Find where the given text appears and provide that cell's center as (x, y) coordinate. 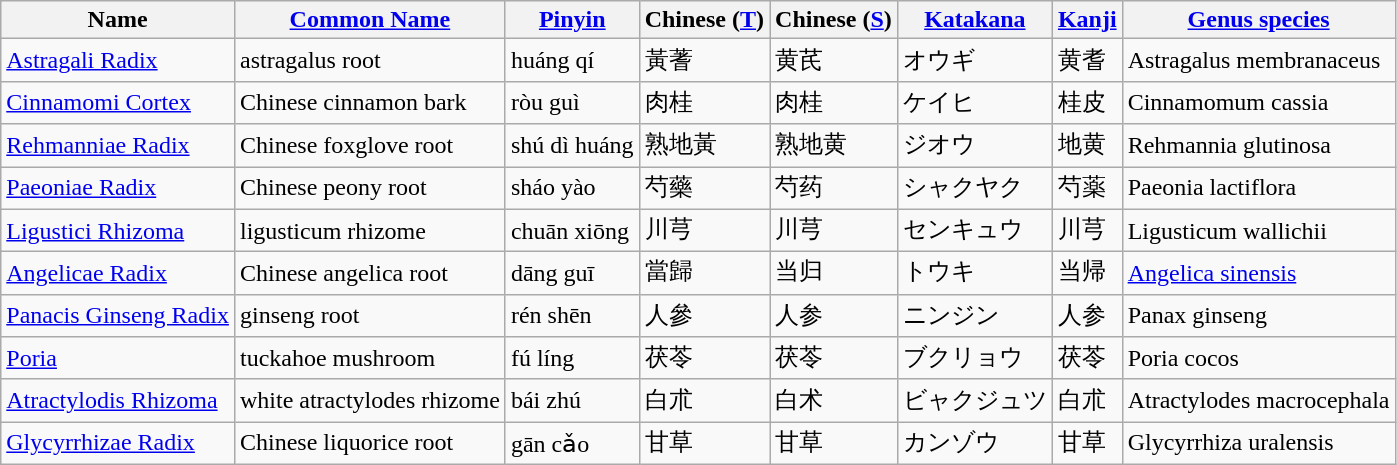
bái zhú (572, 400)
fú líng (572, 358)
Pinyin (572, 20)
Rehmanniae Radix (118, 146)
Chinese cinnamon bark (370, 102)
Cinnamomi Cortex (118, 102)
當歸 (704, 274)
黃蓍 (704, 60)
Panax ginseng (1258, 316)
Common Name (370, 20)
Poria (118, 358)
ginseng root (370, 316)
熟地黃 (704, 146)
Panacis Ginseng Radix (118, 316)
芍药 (834, 188)
白术 (834, 400)
Angelica sinensis (1258, 274)
桂皮 (1087, 102)
ブクリョウ (974, 358)
当归 (834, 274)
ジオウ (974, 146)
sháo yào (572, 188)
Chinese foxglove root (370, 146)
ligusticum rhizome (370, 230)
Chinese (T) (704, 20)
tuckahoe mushroom (370, 358)
芍藥 (704, 188)
オウギ (974, 60)
Chinese liquorice root (370, 444)
Ligustici Rhizoma (118, 230)
黄耆 (1087, 60)
Kanji (1087, 20)
Atractylodes macrocephala (1258, 400)
芍薬 (1087, 188)
astragalus root (370, 60)
dāng guī (572, 274)
Name (118, 20)
ニンジン (974, 316)
Paeoniae Radix (118, 188)
センキュウ (974, 230)
Poria cocos (1258, 358)
トウキ (974, 274)
当帰 (1087, 274)
Cinnamomum cassia (1258, 102)
Rehmannia glutinosa (1258, 146)
Paeonia lactiflora (1258, 188)
huáng qí (572, 60)
ròu guì (572, 102)
Glycyrrhiza uralensis (1258, 444)
Katakana (974, 20)
ビャクジュツ (974, 400)
chuān xiōng (572, 230)
地黄 (1087, 146)
Astragali Radix (118, 60)
熟地黄 (834, 146)
Glycyrrhizae Radix (118, 444)
shú dì huáng (572, 146)
シャクヤク (974, 188)
カンゾウ (974, 444)
人參 (704, 316)
黄芪 (834, 60)
ケイヒ (974, 102)
Genus species (1258, 20)
Chinese peony root (370, 188)
Chinese (S) (834, 20)
rén shēn (572, 316)
white atractylodes rhizome (370, 400)
Ligusticum wallichii (1258, 230)
gān cǎo (572, 444)
Atractylodis Rhizoma (118, 400)
Astragalus membranaceus (1258, 60)
Angelicae Radix (118, 274)
Chinese angelica root (370, 274)
